Pinpoint the cell where the given text exists, returning its (x, y) midpoint coordinate. 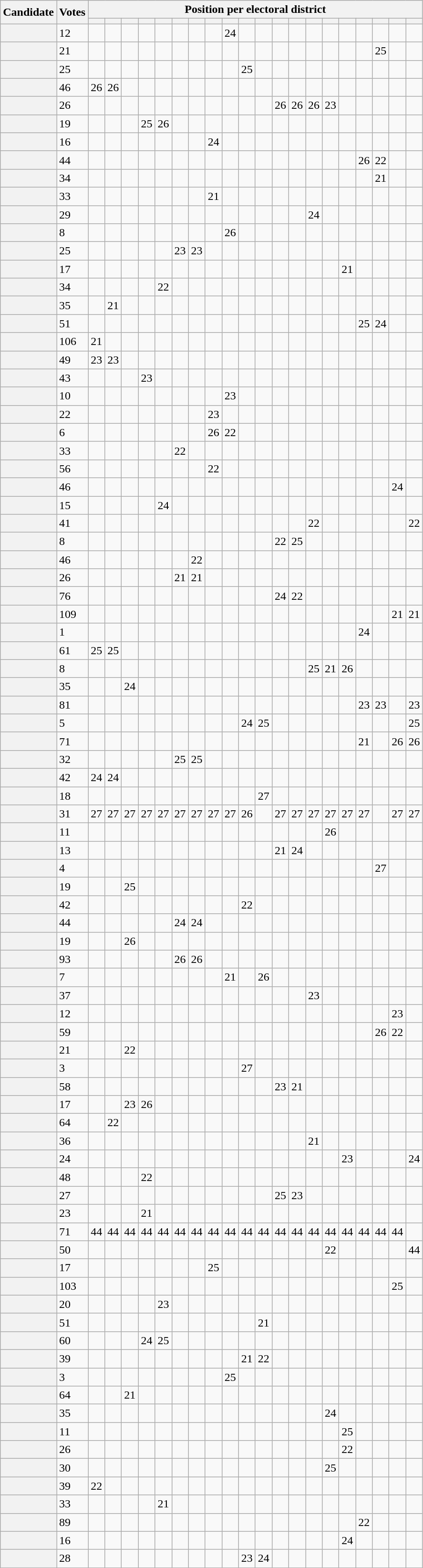
Candidate (29, 12)
32 (72, 759)
37 (72, 995)
50 (72, 1250)
58 (72, 1087)
49 (72, 360)
48 (72, 1177)
7 (72, 977)
60 (72, 1340)
5 (72, 723)
Position per electoral district (256, 10)
15 (72, 505)
10 (72, 396)
41 (72, 523)
36 (72, 1141)
30 (72, 1468)
43 (72, 378)
56 (72, 469)
18 (72, 795)
81 (72, 705)
28 (72, 1558)
20 (72, 1304)
Votes (72, 12)
1 (72, 632)
61 (72, 650)
59 (72, 1032)
4 (72, 868)
13 (72, 850)
93 (72, 959)
89 (72, 1522)
29 (72, 214)
6 (72, 432)
106 (72, 342)
103 (72, 1286)
76 (72, 596)
31 (72, 814)
109 (72, 614)
